Capture the cell that displays the provided text and extract its (X, Y) central coordinate. 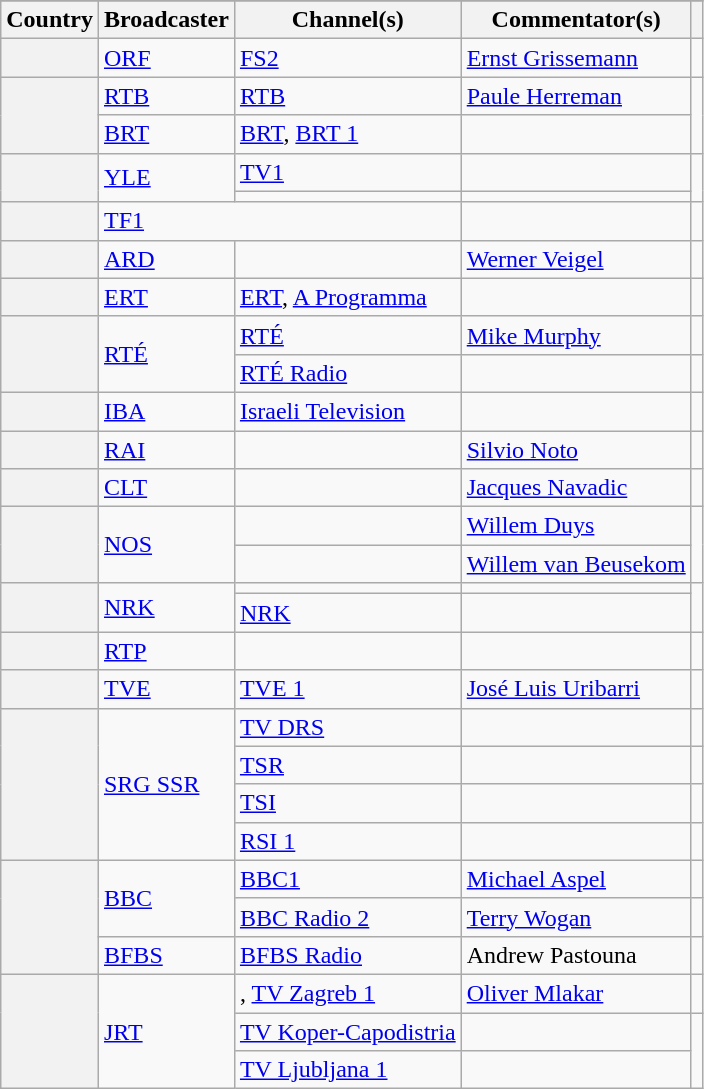
FS2 (348, 58)
BRT, BRT 1 (348, 134)
RAI (166, 449)
ERT, A Programma (348, 297)
TV Koper-Capodistria (348, 1031)
RTÉ Radio (348, 373)
Oliver Mlakar (576, 993)
TSR (348, 765)
RSI 1 (348, 841)
Terry Wogan (576, 917)
, TV Zagreb 1 (348, 993)
Willem van Beusekom (576, 564)
Mike Murphy (576, 335)
JRT (166, 1031)
TV Ljubljana 1 (348, 1070)
TVE (166, 689)
BRT (166, 134)
BFBS (166, 955)
TF1 (280, 221)
Channel(s) (348, 20)
BBC Radio 2 (348, 917)
IBA (166, 411)
TV1 (348, 172)
Jacques Navadic (576, 488)
Ernst Grissemann (576, 58)
Willem Duys (576, 526)
Andrew Pastouna (576, 955)
Silvio Noto (576, 449)
TV DRS (348, 727)
Michael Aspel (576, 879)
TSI (348, 803)
BBC (166, 898)
Country (50, 20)
BFBS Radio (348, 955)
Paule Herreman (576, 96)
Israeli Television (348, 411)
ORF (166, 58)
TVE 1 (348, 689)
NOS (166, 545)
SRG SSR (166, 784)
Commentator(s) (576, 20)
ARD (166, 259)
CLT (166, 488)
Broadcaster (166, 20)
RTP (166, 651)
YLE (166, 178)
José Luis Uribarri (576, 689)
ERT (166, 297)
Werner Veigel (576, 259)
BBC1 (348, 879)
